Detect which cell encompasses the target text, then output its [x, y] center coordinate. 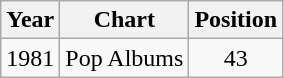
Year [30, 20]
1981 [30, 58]
Chart [124, 20]
43 [236, 58]
Position [236, 20]
Pop Albums [124, 58]
